Detect which cell encompasses the target text, then output its [X, Y] center coordinate. 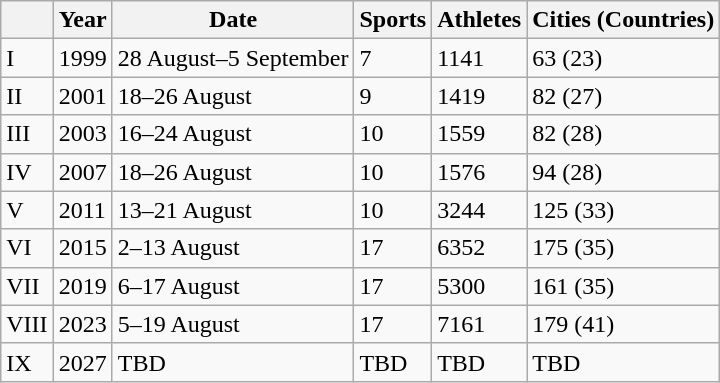
82 (28) [624, 134]
3244 [480, 210]
I [27, 58]
1141 [480, 58]
2011 [82, 210]
63 (23) [624, 58]
Sports [393, 20]
II [27, 96]
5300 [480, 286]
2–13 August [233, 248]
2023 [82, 324]
III [27, 134]
179 (41) [624, 324]
6–17 August [233, 286]
IX [27, 362]
161 (35) [624, 286]
VIII [27, 324]
28 August–5 September [233, 58]
1559 [480, 134]
2001 [82, 96]
Date [233, 20]
V [27, 210]
16–24 August [233, 134]
2007 [82, 172]
VII [27, 286]
82 (27) [624, 96]
1999 [82, 58]
5–19 August [233, 324]
Athletes [480, 20]
VI [27, 248]
13–21 August [233, 210]
125 (33) [624, 210]
9 [393, 96]
1576 [480, 172]
175 (35) [624, 248]
2027 [82, 362]
IV [27, 172]
6352 [480, 248]
2019 [82, 286]
Year [82, 20]
2003 [82, 134]
1419 [480, 96]
2015 [82, 248]
7 [393, 58]
94 (28) [624, 172]
7161 [480, 324]
Cities (Countries) [624, 20]
